Scan for the cell matching the given text and deliver its [X, Y] coordinate at center. 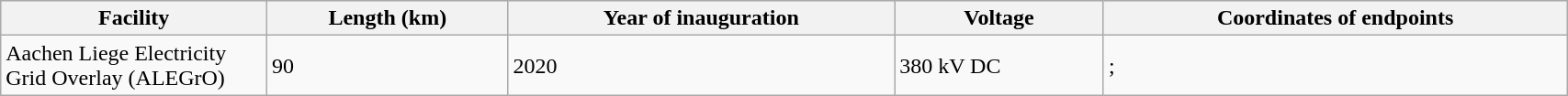
; [1335, 66]
Coordinates of endpoints [1335, 18]
2020 [702, 66]
Voltage [999, 18]
Year of inauguration [702, 18]
380 kV DC [999, 66]
Aachen Liege Electricity Grid Overlay (ALEGrO) [134, 66]
90 [388, 66]
Length (km) [388, 18]
Facility [134, 18]
